Scan for the cell matching the given text and deliver its [x, y] coordinate at center. 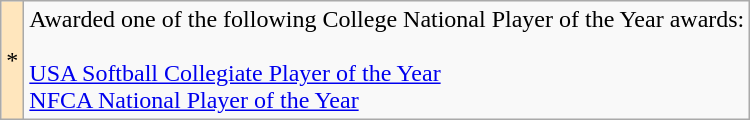
Awarded one of the following College National Player of the Year awards: USA Softball Collegiate Player of the Year NFCA National Player of the Year [387, 60]
* [12, 60]
